Search for the cell housing the specified text and yield its (X, Y) center coordinate. 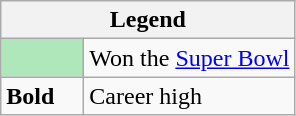
Legend (148, 20)
Career high (190, 96)
Won the Super Bowl (190, 58)
Bold (42, 96)
